Detect which cell encompasses the target text, then output its [X, Y] center coordinate. 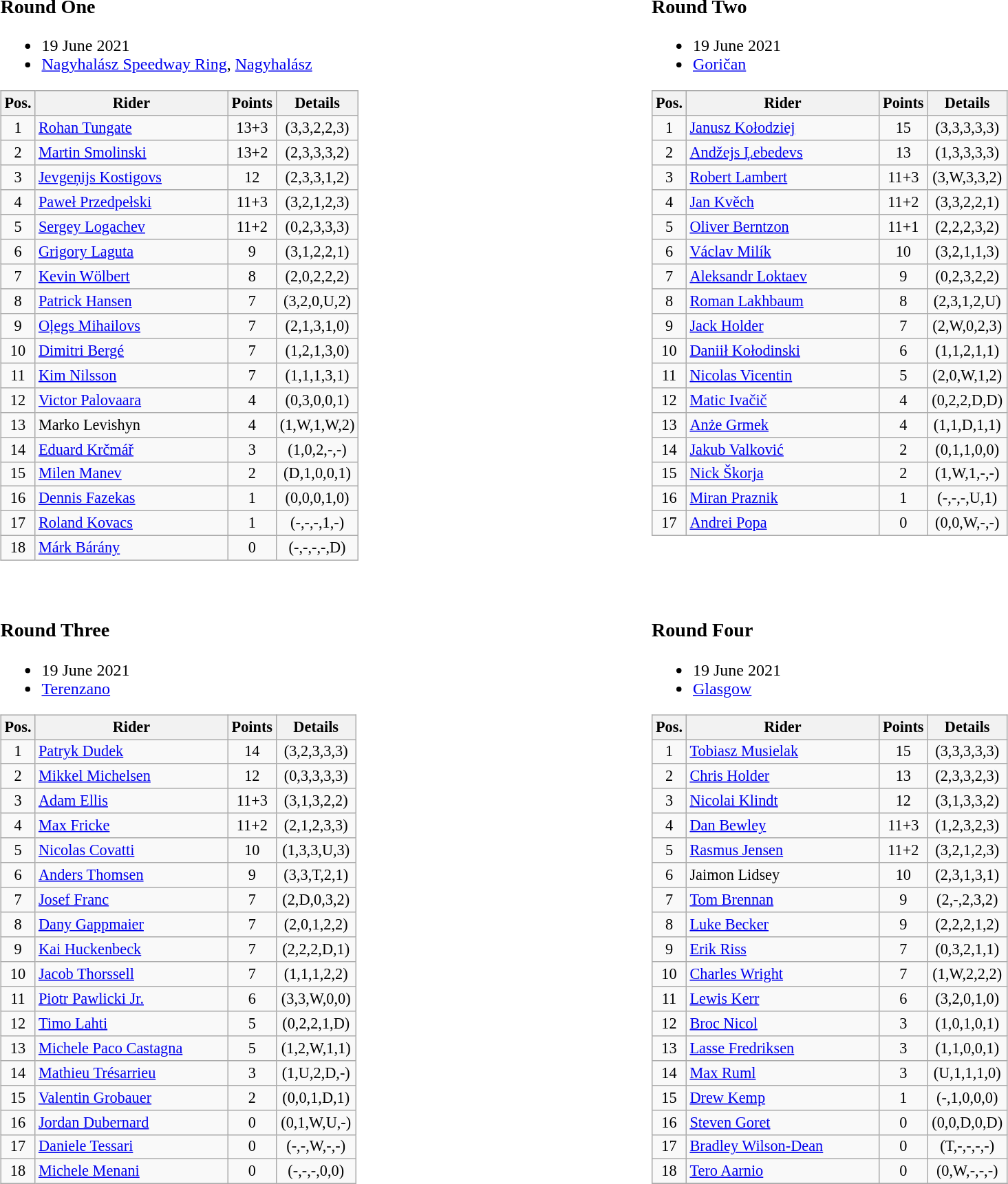
Rasmus Jensen [782, 850]
(1,1,D,1,1) [967, 424]
(-,-,-,1,-) [318, 524]
Jordan Dubernard [131, 1122]
(1,0,1,0,1) [967, 1023]
Piotr Pawlicki Jr. [131, 999]
(0,W,-,-,-) [967, 1172]
(1,3,3,3,3) [967, 153]
(0,2,3,3,3) [318, 227]
(2,3,1,2,U) [967, 301]
Marko Levishyn [131, 424]
Dan Bewley [782, 826]
(0,1,W,U,-) [317, 1122]
(2,0,2,2,2) [318, 277]
(-,-,-,-,D) [318, 548]
Chris Holder [782, 776]
(3,W,3,3,2) [967, 177]
(1,1,2,1,1) [967, 350]
Jakub Valković [782, 449]
(1,1,0,0,1) [967, 1048]
Eduard Krčmář [131, 449]
Patryk Dudek [131, 751]
Luke Becker [782, 925]
(0,0,1,D,1) [317, 1097]
Adam Ellis [131, 801]
Lasse Fredriksen [782, 1048]
(T,-,-,-,-) [967, 1147]
(0,3,3,3,3) [317, 776]
(0,0,0,1,0) [318, 499]
Patrick Hansen [131, 301]
Daniił Kołodinski [782, 350]
(0,2,2,1,D) [317, 1023]
(2,0,1,2,2) [317, 925]
Kai Huckenbeck [131, 949]
(2,0,W,1,2) [967, 375]
Tom Brennan [782, 900]
Nick Škorja [782, 474]
(2,3,3,2,3) [967, 776]
11+1 [903, 227]
(1,2,1,3,0) [318, 350]
Nicolai Klindt [782, 801]
(0,3,2,1,1) [967, 949]
(1,3,3,U,3) [317, 850]
Max Ruml [782, 1073]
Rohan Tungate [131, 128]
(2,2,2,3,2) [967, 227]
(1,2,3,2,3) [967, 826]
Andžejs Ļebedevs [782, 153]
(3,1,3,3,2) [967, 801]
(1,1,1,3,1) [318, 375]
Dennis Fazekas [131, 499]
(3,3,2,2,3) [318, 128]
(0,0,W,-,-) [967, 524]
Broc Nicol [782, 1023]
Nicolas Vicentin [782, 375]
Lewis Kerr [782, 999]
(2,2,2,D,1) [317, 949]
(3,3,W,0,0) [317, 999]
Josef Franc [131, 900]
Kevin Wölbert [131, 277]
Victor Palovaara [131, 400]
(3,2,1,1,3) [967, 252]
Nicolas Covatti [131, 850]
(3,2,3,3,3) [317, 751]
Kim Nilsson [131, 375]
(2,W,0,2,3) [967, 326]
(-,-,-,0,0) [317, 1172]
Erik Riss [782, 949]
Valentin Grobauer [131, 1097]
(1,2,W,1,1) [317, 1048]
Aleksandr Loktaev [782, 277]
(-,1,0,0,0) [967, 1097]
(3,1,3,2,2) [317, 801]
(2,2,2,1,2) [967, 925]
Robert Lambert [782, 177]
Oļegs Mihailovs [131, 326]
(2,3,1,3,1) [967, 875]
Tobiasz Musielak [782, 751]
Václav Milík [782, 252]
Paweł Przedpełski [131, 202]
(0,2,2,D,D) [967, 400]
(1,1,1,2,2) [317, 974]
Anders Thomsen [131, 875]
Janusz Kołodziej [782, 128]
Jevgeņijs Kostigovs [131, 177]
Sergey Logachev [131, 227]
Grigory Laguta [131, 252]
Matic Ivačič [782, 400]
(2,1,2,3,3) [317, 826]
Milen Manev [131, 474]
(0,3,0,0,1) [318, 400]
Timo Lahti [131, 1023]
Daniele Tessari [131, 1147]
(1,W,1,-,-) [967, 474]
Bradley Wilson-Dean [782, 1147]
Charles Wright [782, 974]
(1,0,2,-,-) [318, 449]
Jacob Thorssell [131, 974]
Mikkel Michelsen [131, 776]
(3,1,2,2,1) [318, 252]
Jan Kvěch [782, 202]
(2,3,3,1,2) [318, 177]
(1,W,2,2,2) [967, 974]
Jack Holder [782, 326]
(-,-,W,-,-) [317, 1147]
Michele Menani [131, 1172]
(3,2,0,U,2) [318, 301]
(D,1,0,0,1) [318, 474]
(U,1,1,1,0) [967, 1073]
(2,D,0,3,2) [317, 900]
Drew Kemp [782, 1097]
(3,3,2,2,1) [967, 202]
Jaimon Lidsey [782, 875]
Roland Kovacs [131, 524]
Max Fricke [131, 826]
(2,-,2,3,2) [967, 900]
(3,2,0,1,0) [967, 999]
(0,2,3,2,2) [967, 277]
Márk Bárány [131, 548]
13+3 [252, 128]
Martin Smolinski [131, 153]
Michele Paco Castagna [131, 1048]
Andrei Popa [782, 524]
Mathieu Trésarrieu [131, 1073]
Oliver Berntzon [782, 227]
Dimitri Bergé [131, 350]
13+2 [252, 153]
(3,3,T,2,1) [317, 875]
(2,1,3,1,0) [318, 326]
(0,0,D,0,D) [967, 1122]
Miran Praznik [782, 499]
Anże Grmek [782, 424]
(1,W,1,W,2) [318, 424]
(2,3,3,3,2) [318, 153]
Tero Aarnio [782, 1172]
Roman Lakhbaum [782, 301]
(1,U,2,D,-) [317, 1073]
Dany Gappmaier [131, 925]
(-,-,-,U,1) [967, 499]
(0,1,1,0,0) [967, 449]
Steven Goret [782, 1122]
